For the text-containing cell, return its midpoint in (X, Y) coordinate format. 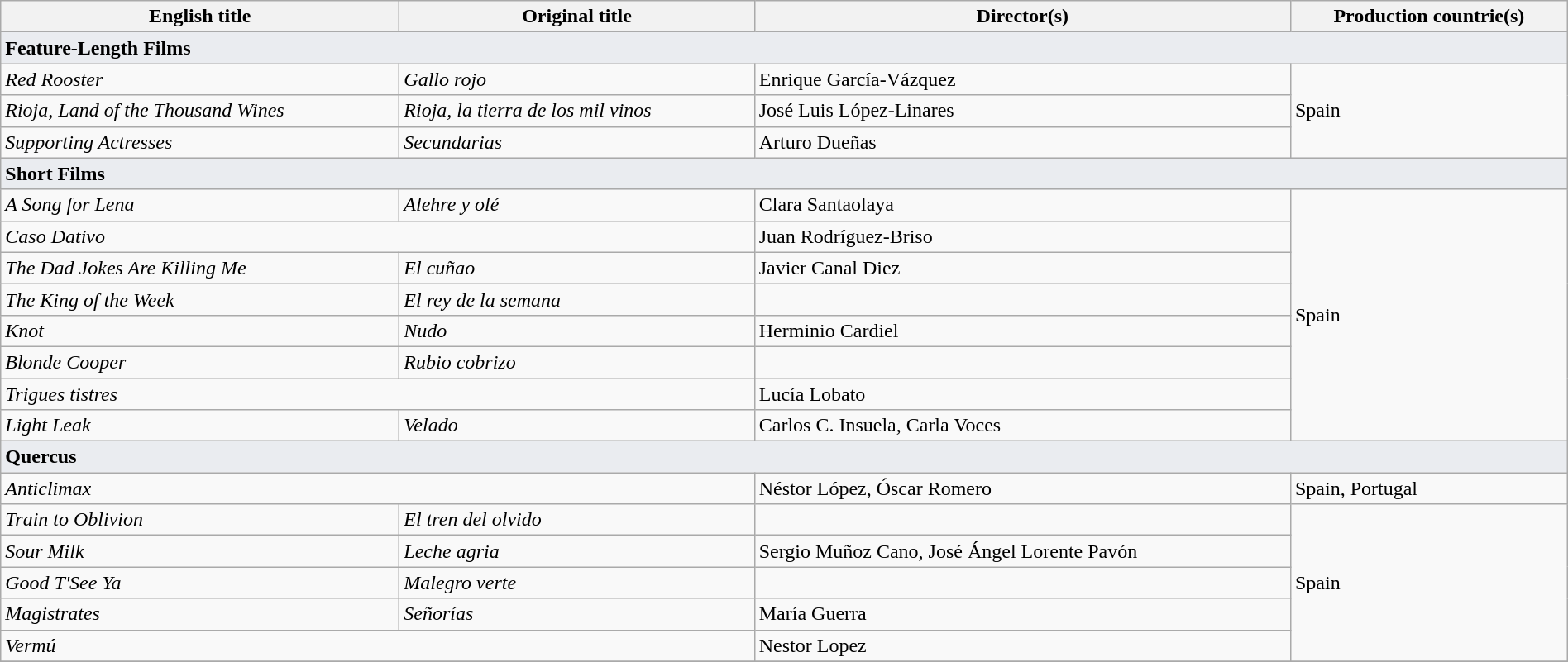
Anticlimax (377, 488)
Rioja, Land of the Thousand Wines (200, 111)
Javier Canal Diez (1022, 268)
Enrique García-Vázquez (1022, 79)
Caso Dativo (377, 236)
José Luis López-Linares (1022, 111)
Red Rooster (200, 79)
The King of the Week (200, 299)
Nestor Lopez (1022, 645)
Director(s) (1022, 17)
El cuñao (577, 268)
Secundarias (577, 142)
El rey de la semana (577, 299)
English title (200, 17)
Nudo (577, 331)
El tren del olvido (577, 520)
Vermú (377, 645)
Train to Oblivion (200, 520)
Juan Rodríguez-Briso (1022, 236)
Alehre y olé (577, 205)
The Dad Jokes Are Killing Me (200, 268)
Knot (200, 331)
Spain, Portugal (1429, 488)
Production countrie(s) (1429, 17)
María Guerra (1022, 614)
Herminio Cardiel (1022, 331)
Original title (577, 17)
Light Leak (200, 426)
Clara Santaolaya (1022, 205)
Short Films (784, 174)
Leche agria (577, 551)
Magistrates (200, 614)
Good T'See Ya (200, 583)
Malegro verte (577, 583)
Lucía Lobato (1022, 394)
Supporting Actresses (200, 142)
Rubio cobrizo (577, 362)
Sour Milk (200, 551)
Arturo Dueñas (1022, 142)
Carlos C. Insuela, Carla Voces (1022, 426)
Trigues tistres (377, 394)
Gallo rojo (577, 79)
Rioja, la tierra de los mil vinos (577, 111)
Blonde Cooper (200, 362)
Señorías (577, 614)
Quercus (784, 457)
A Song for Lena (200, 205)
Sergio Muñoz Cano, José Ángel Lorente Pavón (1022, 551)
Velado (577, 426)
Néstor López, Óscar Romero (1022, 488)
Feature-Length Films (784, 48)
